Output the (X, Y) coordinate of the center of the cell containing the given text.  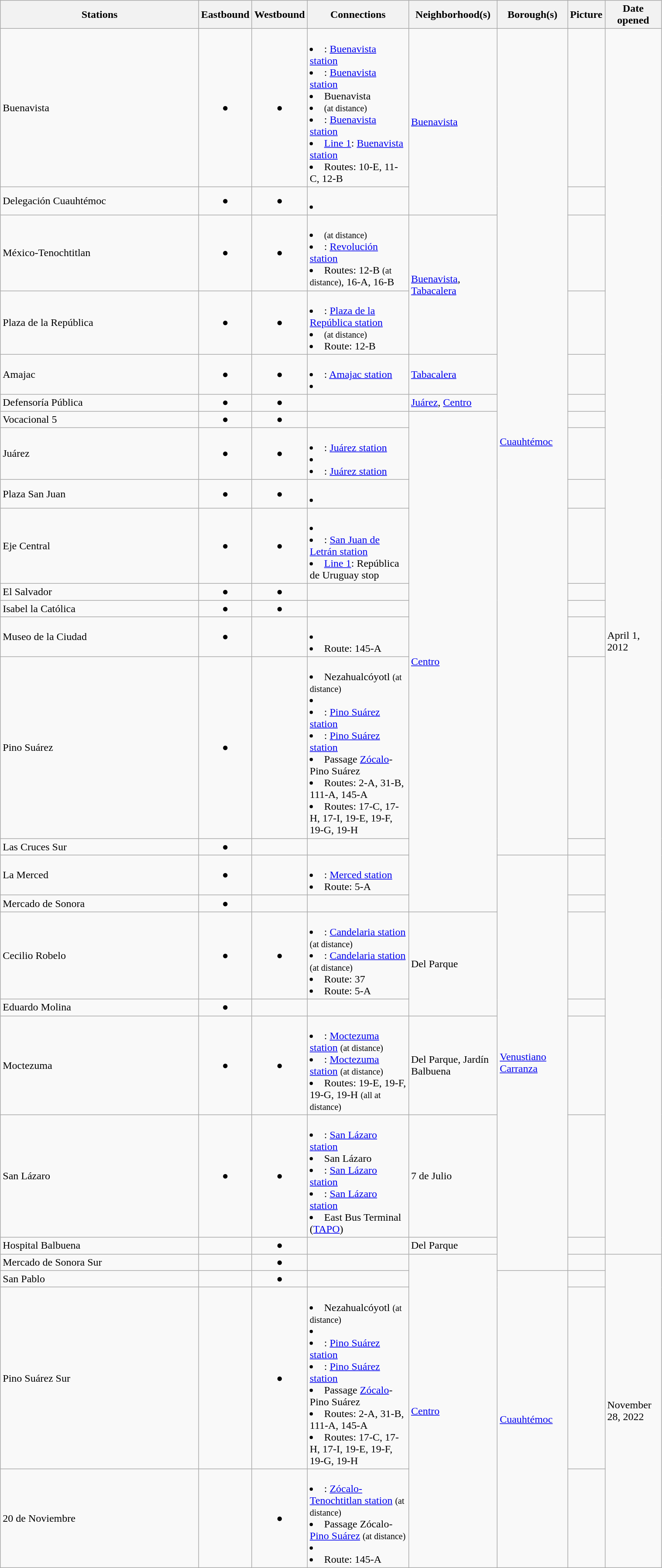
(at distance) : Revolución station Routes: 12-B (at distance), 16-A, 16-B (358, 253)
Pino Suárez (99, 748)
Moctezuma (99, 1065)
Delegación Cuauhtémoc (99, 201)
April 1, 2012 (633, 641)
San Pablo (99, 1279)
Eje Central (99, 545)
: Candelaria station (at distance) : Candelaria station (at distance) Route: 37 Route: 5-A (358, 955)
: Amajac station (358, 374)
Vocacional 5 (99, 419)
: Merced station Route: 5-A (358, 875)
Picture (587, 15)
Amajac (99, 374)
: Moctezuma station (at distance) : Moctezuma station (at distance) Routes: 19-E, 19-F, 19-G, 19-H (all at distance) (358, 1065)
Pino Suárez Sur (99, 1378)
Date opened (633, 15)
Plaza de la República (99, 322)
San Lázaro (99, 1176)
El Salvador (99, 592)
Tabacalera (453, 374)
November 28, 2022 (633, 1411)
Stations (99, 15)
Museo de la Ciudad (99, 637)
Westbound (279, 15)
Mercado de Sonora Sur (99, 1262)
Plaza San Juan (99, 494)
: San Lázaro station San Lázaro : San Lázaro station : San Lázaro station East Bus Terminal (TAPO) (358, 1176)
Buenavista, Tabacalera (453, 284)
Juárez, Centro (453, 403)
Isabel la Católica (99, 609)
Venustiano Carranza (532, 1063)
: San Juan de Letrán station Line 1: República de Uruguay stop (358, 545)
Route: 145-A (358, 637)
La Merced (99, 875)
Neighborhood(s) (453, 15)
Mercado de Sonora (99, 904)
Las Cruces Sur (99, 847)
Borough(s) (532, 15)
: Zócalo-Tenochtitlan station (at distance) Passage Zócalo-Pino Suárez (at distance) Route: 145-A (358, 1518)
Eduardo Molina (99, 1007)
20 de Noviembre (99, 1518)
Del Parque, Jardín Balbuena (453, 1065)
Cecilio Robelo (99, 955)
: Juárez station : Juárez station (358, 454)
Hospital Balbuena (99, 1246)
Defensoría Pública (99, 403)
7 de Julio (453, 1176)
Juárez (99, 454)
Connections (358, 15)
: Buenavista station : Buenavista station Buenavista (at distance) : Buenavista station Line 1: Buenavista station Routes: 10-E, 11-C, 12-B (358, 108)
Eastbound (225, 15)
México-Tenochtitlan (99, 253)
: Plaza de la República station (at distance) Route: 12-B (358, 322)
